Provide the (X, Y) coordinate of the cell's center where the given text is located.  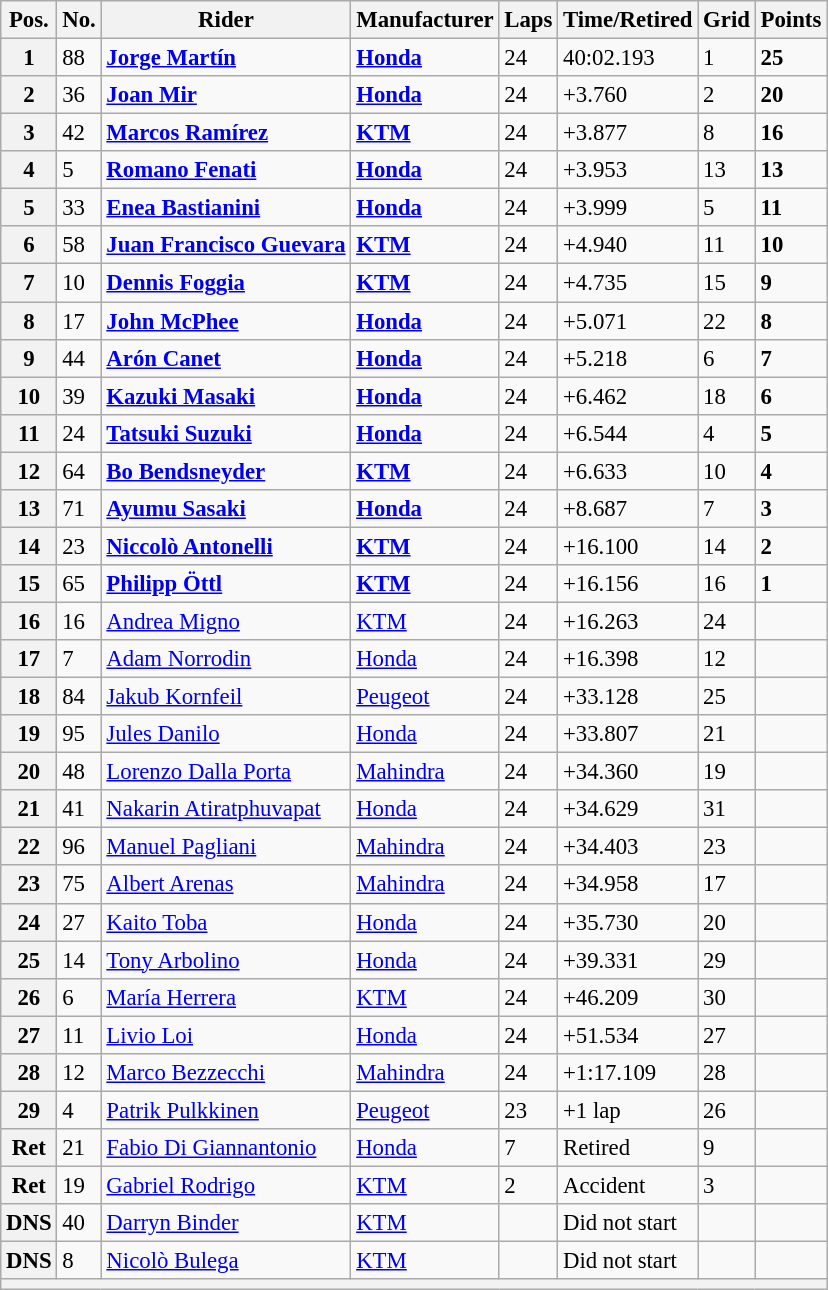
Jorge Martín (226, 58)
Manuel Pagliani (226, 847)
40 (79, 1223)
71 (79, 509)
Pos. (29, 20)
Darryn Binder (226, 1223)
+33.807 (628, 734)
Arón Canet (226, 358)
+34.629 (628, 809)
Kaito Toba (226, 922)
No. (79, 20)
44 (79, 358)
+33.128 (628, 697)
+34.360 (628, 772)
41 (79, 809)
42 (79, 133)
Marco Bezzecchi (226, 1073)
Philipp Öttl (226, 584)
Points (790, 20)
Tatsuki Suzuki (226, 433)
+16.263 (628, 621)
Enea Bastianini (226, 208)
Gabriel Rodrigo (226, 1185)
Tony Arbolino (226, 960)
36 (79, 95)
+8.687 (628, 509)
Laps (528, 20)
+3.999 (628, 208)
+51.534 (628, 1035)
+5.218 (628, 358)
Time/Retired (628, 20)
Joan Mir (226, 95)
Accident (628, 1185)
31 (726, 809)
+1:17.109 (628, 1073)
Marcos Ramírez (226, 133)
Kazuki Masaki (226, 396)
+6.544 (628, 433)
Manufacturer (425, 20)
84 (79, 697)
+16.100 (628, 546)
Andrea Migno (226, 621)
Nakarin Atiratphuvapat (226, 809)
+3.760 (628, 95)
96 (79, 847)
Fabio Di Giannantonio (226, 1148)
30 (726, 997)
+46.209 (628, 997)
Dennis Foggia (226, 283)
+34.403 (628, 847)
75 (79, 885)
+16.156 (628, 584)
65 (79, 584)
+3.953 (628, 170)
64 (79, 471)
+1 lap (628, 1110)
+4.940 (628, 245)
María Herrera (226, 997)
Juan Francisco Guevara (226, 245)
58 (79, 245)
Livio Loi (226, 1035)
John McPhee (226, 321)
+35.730 (628, 922)
Bo Bendsneyder (226, 471)
Albert Arenas (226, 885)
Ayumu Sasaki (226, 509)
+39.331 (628, 960)
Nicolò Bulega (226, 1261)
Rider (226, 20)
95 (79, 734)
+3.877 (628, 133)
88 (79, 58)
Jules Danilo (226, 734)
+4.735 (628, 283)
Romano Fenati (226, 170)
+34.958 (628, 885)
+5.071 (628, 321)
Jakub Kornfeil (226, 697)
40:02.193 (628, 58)
39 (79, 396)
Patrik Pulkkinen (226, 1110)
33 (79, 208)
+6.633 (628, 471)
Retired (628, 1148)
48 (79, 772)
+16.398 (628, 659)
Niccolò Antonelli (226, 546)
+6.462 (628, 396)
Adam Norrodin (226, 659)
Lorenzo Dalla Porta (226, 772)
Grid (726, 20)
